Output the [x, y] coordinate of the center of the cell containing the given text.  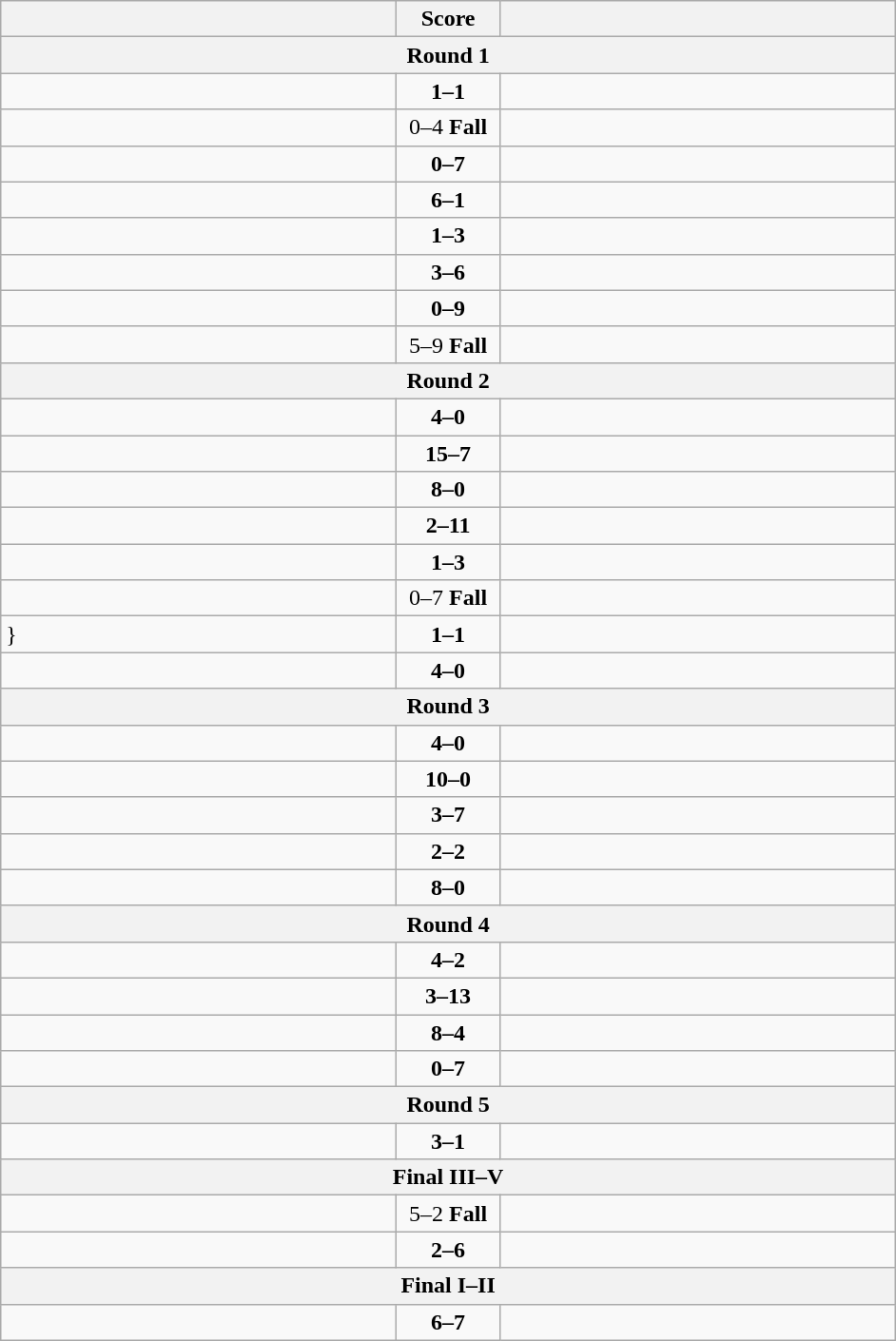
4–2 [449, 960]
3–1 [449, 1141]
3–6 [449, 272]
6–1 [449, 200]
10–0 [449, 779]
Round 1 [449, 55]
} [199, 634]
Round 2 [449, 380]
6–7 [449, 1322]
3–13 [449, 996]
Final I–II [449, 1286]
5–9 Fall [449, 344]
2–2 [449, 851]
0–9 [449, 308]
15–7 [449, 454]
3–7 [449, 815]
2–6 [449, 1250]
Round 5 [449, 1105]
Final III–V [449, 1177]
8–4 [449, 1032]
Score [449, 19]
0–4 Fall [449, 127]
5–2 Fall [449, 1214]
0–7 Fall [449, 598]
Round 4 [449, 923]
Round 3 [449, 707]
2–11 [449, 526]
